Detect which cell encompasses the target text, then output its [x, y] center coordinate. 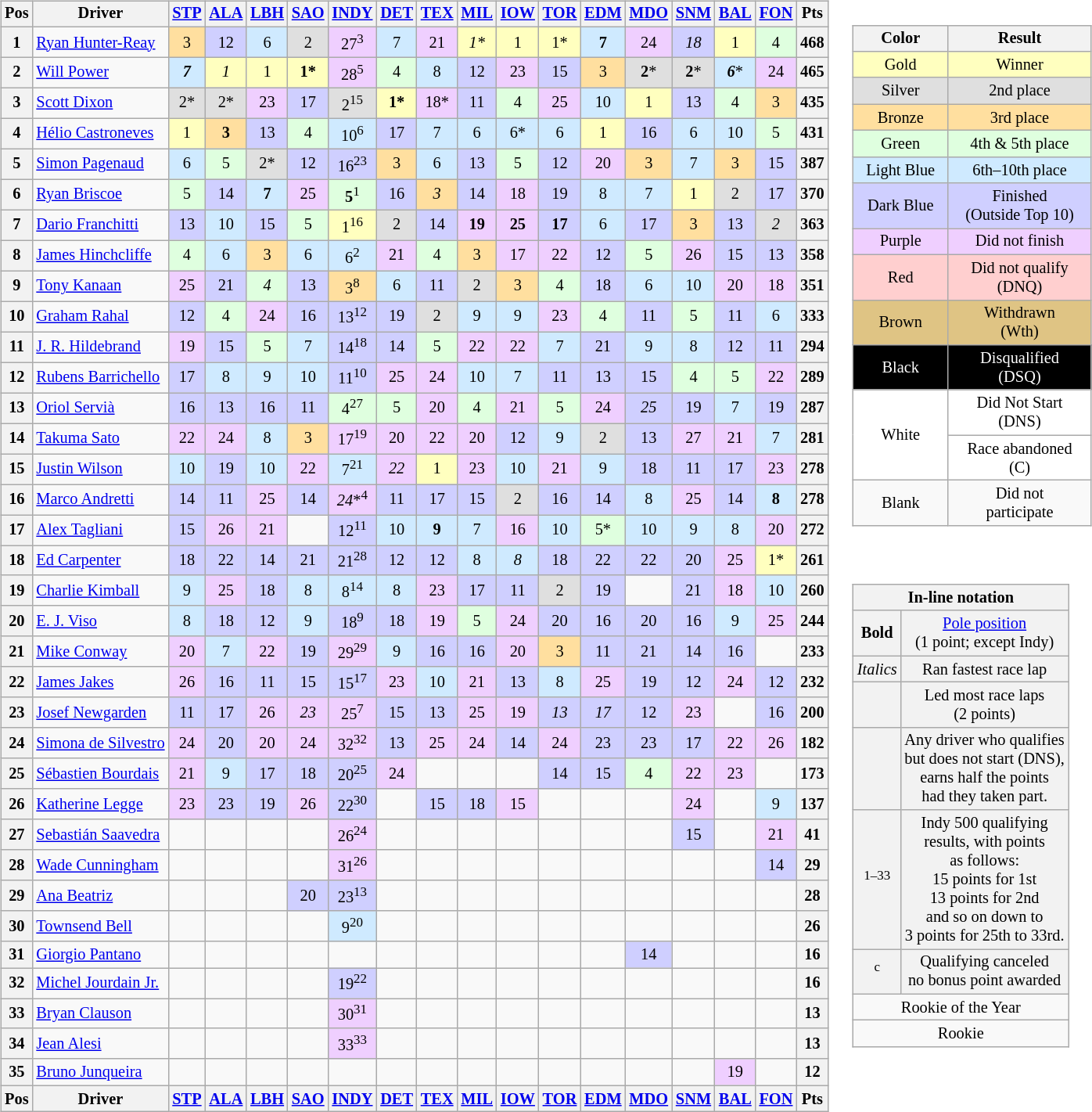
1517 [353, 682]
1719 [353, 438]
Ed Carpenter [100, 560]
James Jakes [100, 682]
182 [812, 743]
Dark Blue [901, 206]
1418 [353, 347]
Did not finish [1020, 242]
J. R. Hildebrand [100, 347]
32 [16, 983]
Giorgio Pantano [100, 955]
2128 [353, 560]
Indy 500 qualifying results, with points as follows: 15 points for 1st13 points for 2ndand so on down to3 points for 25th to 33rd. [985, 880]
721 [353, 470]
333 [812, 316]
Did not qualify(DNQ) [1020, 277]
1–33 [878, 880]
Winner [1020, 65]
287 [812, 408]
Rookie [961, 1034]
294 [812, 347]
c [878, 972]
34 [16, 1044]
Marco Andretti [100, 499]
Will Power [100, 72]
18* [437, 103]
Ana Beatriz [100, 895]
Blank [901, 503]
1312 [353, 316]
468 [812, 42]
Takuma Sato [100, 438]
White [901, 435]
3232 [353, 743]
Bruno Junqueira [100, 1072]
Ran fastest race lap [985, 669]
427 [353, 408]
24*4 [353, 499]
2624 [353, 834]
Hélio Castroneves [100, 133]
Graham Rahal [100, 316]
Italics [878, 669]
35 [16, 1072]
3rd place [1020, 117]
Led most race laps(2 points) [985, 705]
Finished(Outside Top 10) [1020, 206]
41 [812, 834]
Charlie Kimball [100, 590]
4th & 5th place [1020, 144]
2025 [353, 773]
James Hinchcliffe [100, 255]
2929 [353, 651]
2230 [353, 804]
189 [353, 621]
62 [353, 255]
363 [812, 225]
2nd place [1020, 91]
Result [1020, 38]
137 [812, 804]
Wade Cunningham [100, 865]
Rookie of the Year [961, 1007]
Sébastien Bourdais [100, 773]
Simona de Silvestro [100, 743]
431 [812, 133]
Bronze [901, 117]
106 [353, 133]
Did Not Start(DNS) [1020, 412]
Black [901, 368]
Jean Alesi [100, 1044]
257 [353, 712]
920 [353, 927]
Rubens Barrichello [100, 377]
Alex Tagliani [100, 531]
38 [353, 286]
Withdrawn(Wth) [1020, 322]
Sebastián Saavedra [100, 834]
273 [353, 42]
200 [812, 712]
Race abandoned(C) [1020, 458]
Katherine Legge [100, 804]
51 [353, 194]
358 [812, 255]
272 [812, 531]
Did notparticipate [1020, 503]
Gold [901, 65]
244 [812, 621]
3126 [353, 865]
Purple [901, 242]
285 [353, 72]
Green [901, 144]
2313 [353, 895]
Red [901, 277]
Silver [901, 91]
Simon Pagenaud [100, 164]
E. J. Viso [100, 621]
370 [812, 194]
3031 [353, 1014]
351 [812, 286]
435 [812, 103]
Scott Dixon [100, 103]
261 [812, 560]
173 [812, 773]
Mike Conway [100, 651]
Ryan Briscoe [100, 194]
1211 [353, 531]
465 [812, 72]
Color [901, 38]
Tony Kanaan [100, 286]
Disqualified(DSQ) [1020, 368]
Bold [878, 633]
Brown [901, 322]
233 [812, 651]
Justin Wilson [100, 470]
Oriol Servià [100, 408]
Bryan Clauson [100, 1014]
Qualifying canceledno bonus point awarded [985, 972]
232 [812, 682]
Townsend Bell [100, 927]
Josef Newgarden [100, 712]
In-line notation [961, 598]
289 [812, 377]
387 [812, 164]
116 [353, 225]
Light Blue [901, 170]
260 [812, 590]
Dario Franchitti [100, 225]
5* [602, 531]
Pole position(1 point; except Indy) [985, 633]
814 [353, 590]
215 [353, 103]
31 [16, 955]
1922 [353, 983]
Ryan Hunter-Reay [100, 42]
Michel Jourdain Jr. [100, 983]
281 [812, 438]
3333 [353, 1044]
33 [16, 1014]
1110 [353, 377]
Any driver who qualifiesbut does not start (DNS),earns half the pointshad they taken part. [985, 768]
1623 [353, 164]
6th–10th place [1020, 170]
30 [16, 927]
